Output the (X, Y) coordinate of the center of the cell containing the given text.  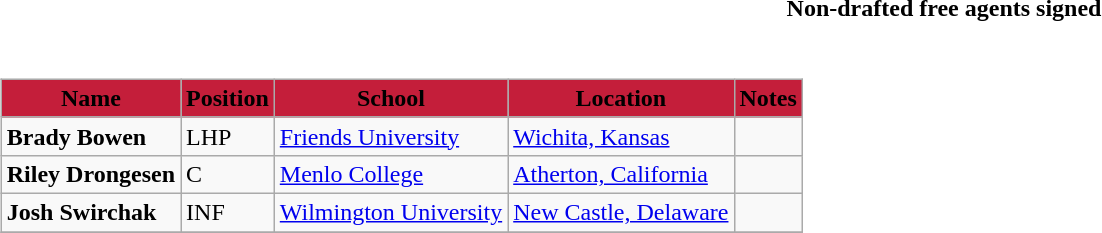
Brady Bowen (90, 136)
Atherton, California (621, 174)
C (228, 174)
Friends University (390, 136)
Wichita, Kansas (621, 136)
INF (228, 212)
LHP (228, 136)
New Castle, Delaware (621, 212)
Notes (768, 98)
Name (90, 98)
Josh Swirchak (90, 212)
Riley Drongesen (90, 174)
Position (228, 98)
Menlo College (390, 174)
School (390, 98)
Location (621, 98)
Wilmington University (390, 212)
